Determine the (X, Y) coordinate at the center of the cell enclosing the given text.  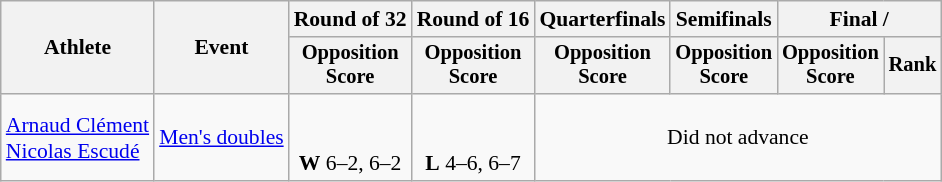
Final / (859, 19)
Round of 32 (350, 19)
Men's doubles (222, 138)
Semifinals (724, 19)
Did not advance (738, 138)
W 6–2, 6–2 (350, 138)
Event (222, 48)
Rank (913, 66)
L 4–6, 6–7 (474, 138)
Arnaud Clément Nicolas Escudé (78, 138)
Quarterfinals (602, 19)
Athlete (78, 48)
Round of 16 (474, 19)
